Detect which cell encompasses the target text, then output its (x, y) center coordinate. 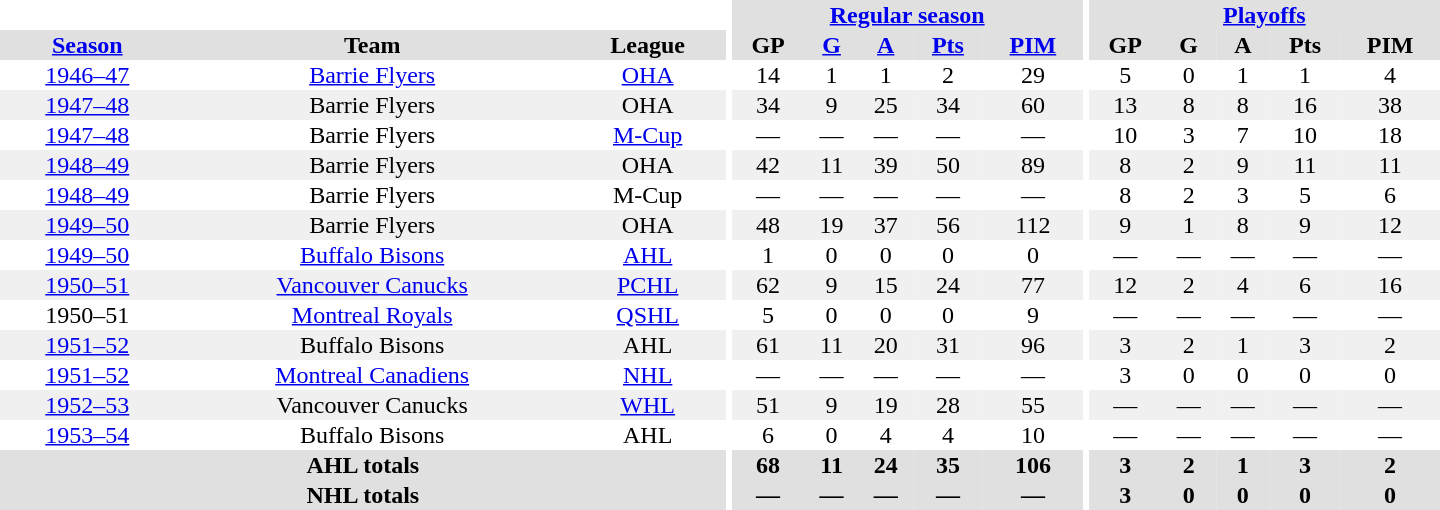
13 (1126, 105)
77 (1033, 285)
50 (948, 165)
68 (768, 465)
1946–47 (88, 75)
AHL totals (363, 465)
14 (768, 75)
1952–53 (88, 405)
QSHL (648, 315)
62 (768, 285)
Season (88, 45)
PCHL (648, 285)
28 (948, 405)
29 (1033, 75)
51 (768, 405)
25 (886, 105)
106 (1033, 465)
96 (1033, 345)
48 (768, 225)
35 (948, 465)
WHL (648, 405)
31 (948, 345)
7 (1243, 135)
42 (768, 165)
89 (1033, 165)
Team (372, 45)
Playoffs (1264, 15)
NHL (648, 375)
18 (1390, 135)
1953–54 (88, 435)
Regular season (908, 15)
61 (768, 345)
15 (886, 285)
20 (886, 345)
Montreal Royals (372, 315)
Montreal Canadiens (372, 375)
112 (1033, 225)
55 (1033, 405)
League (648, 45)
39 (886, 165)
NHL totals (363, 495)
60 (1033, 105)
37 (886, 225)
56 (948, 225)
38 (1390, 105)
